Scan for the cell matching the given text and deliver its [X, Y] coordinate at center. 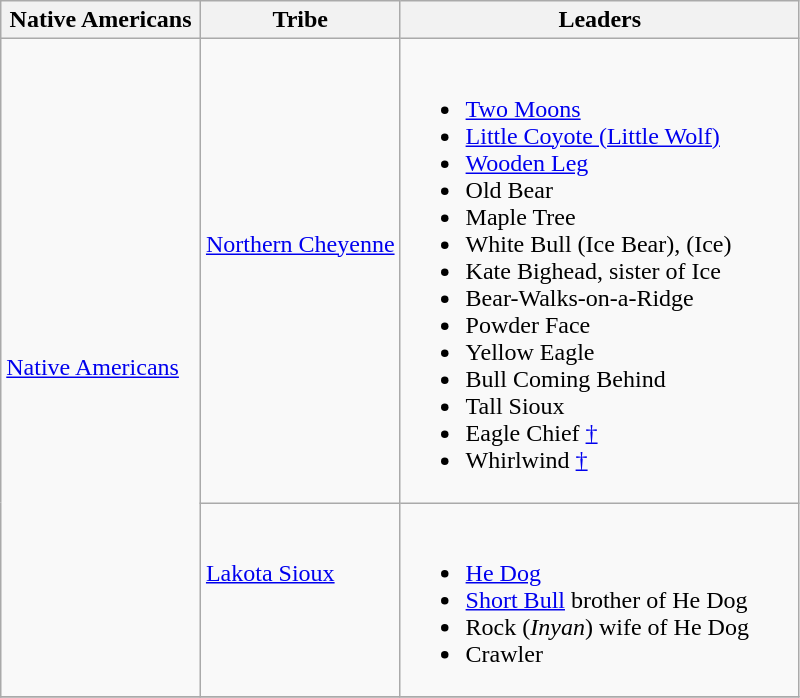
Leaders [600, 20]
He DogShort Bull brother of He DogRock (Inyan) wife of He DogCrawler [600, 600]
Northern Cheyenne [300, 271]
Tribe [300, 20]
Lakota Sioux [300, 600]
